Determine the [X, Y] coordinate at the center of the cell enclosing the given text.  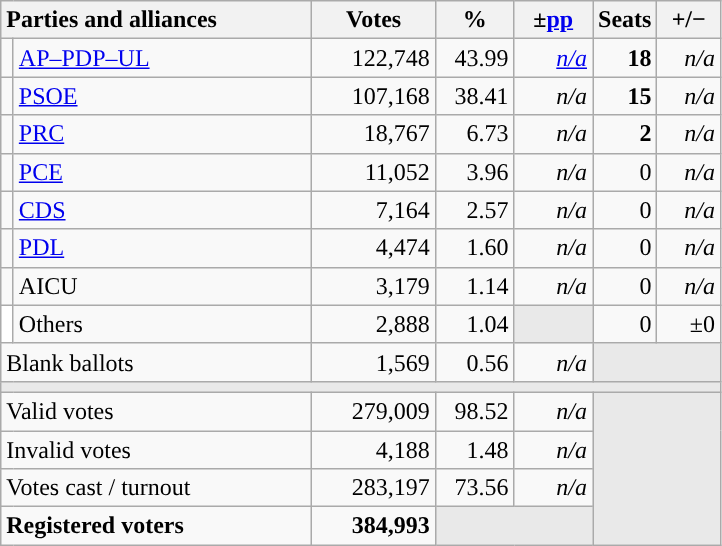
18,767 [374, 134]
4,474 [374, 248]
1,569 [374, 362]
1.14 [474, 286]
43.99 [474, 58]
384,993 [374, 526]
283,197 [374, 488]
AP–PDP–UL [162, 58]
15 [624, 96]
Votes cast / turnout [156, 488]
PRC [162, 134]
Seats [624, 20]
PCE [162, 172]
1.04 [474, 324]
Votes [374, 20]
1.48 [474, 449]
Others [162, 324]
73.56 [474, 488]
0.56 [474, 362]
1.60 [474, 248]
2.57 [474, 210]
Blank ballots [156, 362]
±0 [689, 324]
4,188 [374, 449]
PDL [162, 248]
3.96 [474, 172]
3,179 [374, 286]
% [474, 20]
18 [624, 58]
AICU [162, 286]
Parties and alliances [156, 20]
±pp [554, 20]
Invalid votes [156, 449]
+/− [689, 20]
2,888 [374, 324]
7,164 [374, 210]
98.52 [474, 411]
38.41 [474, 96]
PSOE [162, 96]
279,009 [374, 411]
Registered voters [156, 526]
Valid votes [156, 411]
2 [624, 134]
122,748 [374, 58]
107,168 [374, 96]
11,052 [374, 172]
CDS [162, 210]
6.73 [474, 134]
